Return (X, Y) of the center of cell containing provided text 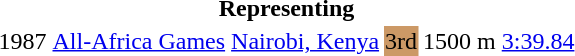
Nairobi, Kenya (306, 41)
1500 m (460, 41)
All-Africa Games (139, 41)
3rd (402, 41)
